From the cell containing the given text, extract its center point as [x, y] coordinate. 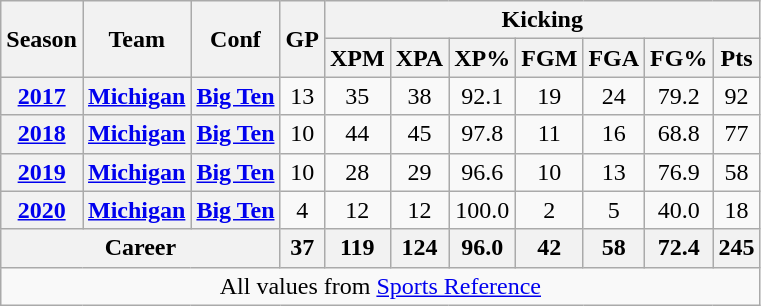
44 [357, 134]
2017 [42, 96]
XPM [357, 58]
35 [357, 96]
5 [614, 210]
Team [136, 39]
96.0 [482, 248]
29 [420, 172]
16 [614, 134]
FGA [614, 58]
92.1 [482, 96]
40.0 [679, 210]
2018 [42, 134]
119 [357, 248]
XPA [420, 58]
Career [140, 248]
42 [550, 248]
124 [420, 248]
38 [420, 96]
Kicking [542, 20]
24 [614, 96]
28 [357, 172]
XP% [482, 58]
77 [736, 134]
97.8 [482, 134]
GP [302, 39]
100.0 [482, 210]
245 [736, 248]
19 [550, 96]
Season [42, 39]
4 [302, 210]
2 [550, 210]
FG% [679, 58]
72.4 [679, 248]
45 [420, 134]
76.9 [679, 172]
FGM [550, 58]
All values from Sports Reference [380, 286]
96.6 [482, 172]
68.8 [679, 134]
92 [736, 96]
2020 [42, 210]
Conf [236, 39]
18 [736, 210]
79.2 [679, 96]
11 [550, 134]
2019 [42, 172]
37 [302, 248]
Pts [736, 58]
